From the cell containing the given text, extract its center point as [x, y] coordinate. 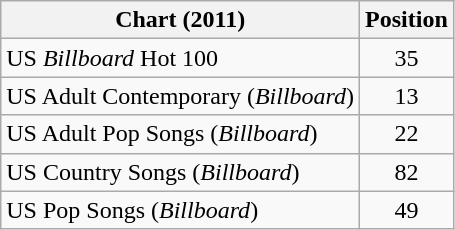
Position [407, 20]
13 [407, 96]
US Pop Songs (Billboard) [180, 210]
US Adult Contemporary (Billboard) [180, 96]
22 [407, 134]
35 [407, 58]
US Country Songs (Billboard) [180, 172]
Chart (2011) [180, 20]
US Adult Pop Songs (Billboard) [180, 134]
US Billboard Hot 100 [180, 58]
82 [407, 172]
49 [407, 210]
